Search for the cell housing the specified text and yield its [X, Y] center coordinate. 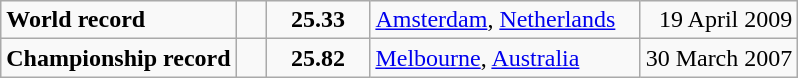
Amsterdam, Netherlands [505, 20]
25.82 [318, 58]
World record [118, 20]
19 April 2009 [719, 20]
30 March 2007 [719, 58]
25.33 [318, 20]
Championship record [118, 58]
Melbourne, Australia [505, 58]
